Return [x, y] of the center of cell containing provided text 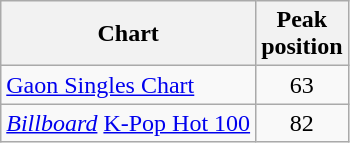
63 [302, 85]
Gaon Singles Chart [128, 85]
Billboard K-Pop Hot 100 [128, 123]
82 [302, 123]
Peakposition [302, 34]
Chart [128, 34]
